Provide the [X, Y] coordinate of the cell's center where the given text is located.  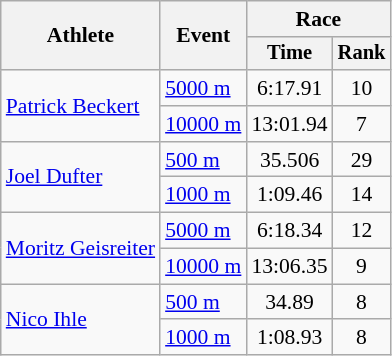
13:06.35 [289, 267]
34.89 [289, 302]
12 [362, 231]
Nico Ihle [80, 320]
35.506 [289, 160]
10 [362, 88]
Race [318, 19]
14 [362, 195]
7 [362, 124]
Athlete [80, 36]
13:01.94 [289, 124]
Moritz Geisreiter [80, 248]
9 [362, 267]
Event [203, 36]
1:09.46 [289, 195]
6:17.91 [289, 88]
Patrick Beckert [80, 106]
Time [289, 54]
1:08.93 [289, 338]
Rank [362, 54]
29 [362, 160]
6:18.34 [289, 231]
Joel Dufter [80, 178]
